Provide the [x, y] coordinate of the cell's center where the given text is located.  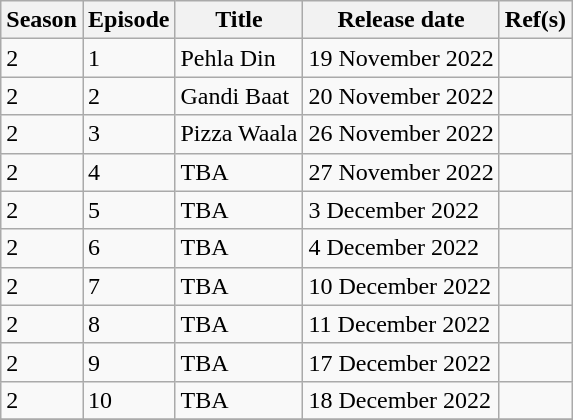
Ref(s) [535, 20]
8 [128, 324]
26 November 2022 [401, 134]
18 December 2022 [401, 400]
4 [128, 172]
5 [128, 210]
3 December 2022 [401, 210]
Pizza Waala [239, 134]
Title [239, 20]
20 November 2022 [401, 96]
Release date [401, 20]
10 December 2022 [401, 286]
19 November 2022 [401, 58]
11 December 2022 [401, 324]
27 November 2022 [401, 172]
Season [42, 20]
Gandi Baat [239, 96]
3 [128, 134]
17 December 2022 [401, 362]
10 [128, 400]
6 [128, 248]
Episode [128, 20]
9 [128, 362]
4 December 2022 [401, 248]
1 [128, 58]
Pehla Din [239, 58]
7 [128, 286]
